From the cell containing the given text, extract its center point as (X, Y) coordinate. 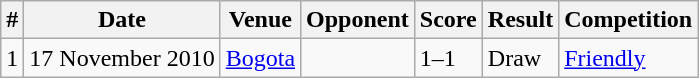
Venue (260, 20)
# (12, 20)
Opponent (358, 20)
Result (520, 20)
1–1 (448, 58)
Draw (520, 58)
Score (448, 20)
Competition (628, 20)
Bogota (260, 58)
17 November 2010 (122, 58)
1 (12, 58)
Date (122, 20)
Friendly (628, 58)
